Capture the cell that displays the provided text and extract its (X, Y) central coordinate. 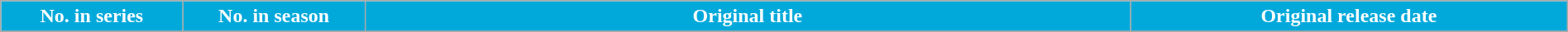
No. in season (274, 16)
No. in series (92, 16)
Original title (748, 16)
Original release date (1348, 16)
